Output the [x, y] coordinate of the center of the cell containing the given text.  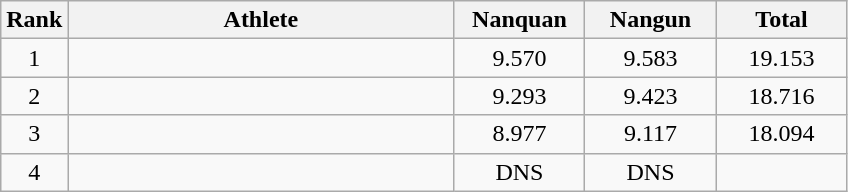
Nanquan [520, 20]
2 [34, 96]
18.094 [782, 134]
4 [34, 172]
8.977 [520, 134]
9.117 [650, 134]
Total [782, 20]
9.583 [650, 58]
3 [34, 134]
Athlete [261, 20]
1 [34, 58]
9.570 [520, 58]
Rank [34, 20]
19.153 [782, 58]
9.423 [650, 96]
Nangun [650, 20]
9.293 [520, 96]
18.716 [782, 96]
